Scan for the cell matching the given text and deliver its [x, y] coordinate at center. 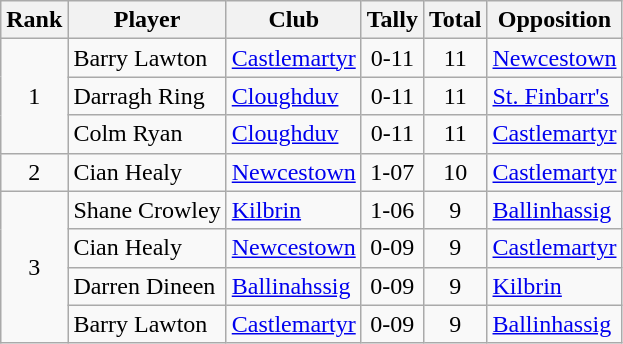
St. Finbarr's [554, 96]
Shane Crowley [147, 210]
Tally [392, 20]
Total [455, 20]
Colm Ryan [147, 134]
3 [34, 267]
1-07 [392, 172]
10 [455, 172]
Darragh Ring [147, 96]
2 [34, 172]
Rank [34, 20]
Club [294, 20]
Player [147, 20]
Darren Dineen [147, 286]
Ballinahssig [294, 286]
1 [34, 96]
1-06 [392, 210]
Opposition [554, 20]
